For the text-containing cell, return its midpoint in [x, y] coordinate format. 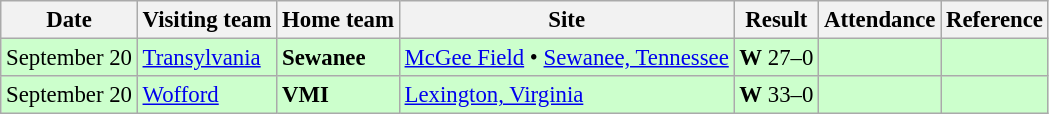
Date [69, 20]
Wofford [206, 95]
Reference [995, 20]
Sewanee [338, 58]
VMI [338, 95]
W 33–0 [776, 95]
McGee Field • Sewanee, Tennessee [566, 58]
Home team [338, 20]
Site [566, 20]
Attendance [880, 20]
W 27–0 [776, 58]
Result [776, 20]
Transylvania [206, 58]
Lexington, Virginia [566, 95]
Visiting team [206, 20]
